Provide the [X, Y] coordinate of the cell's center where the given text is located.  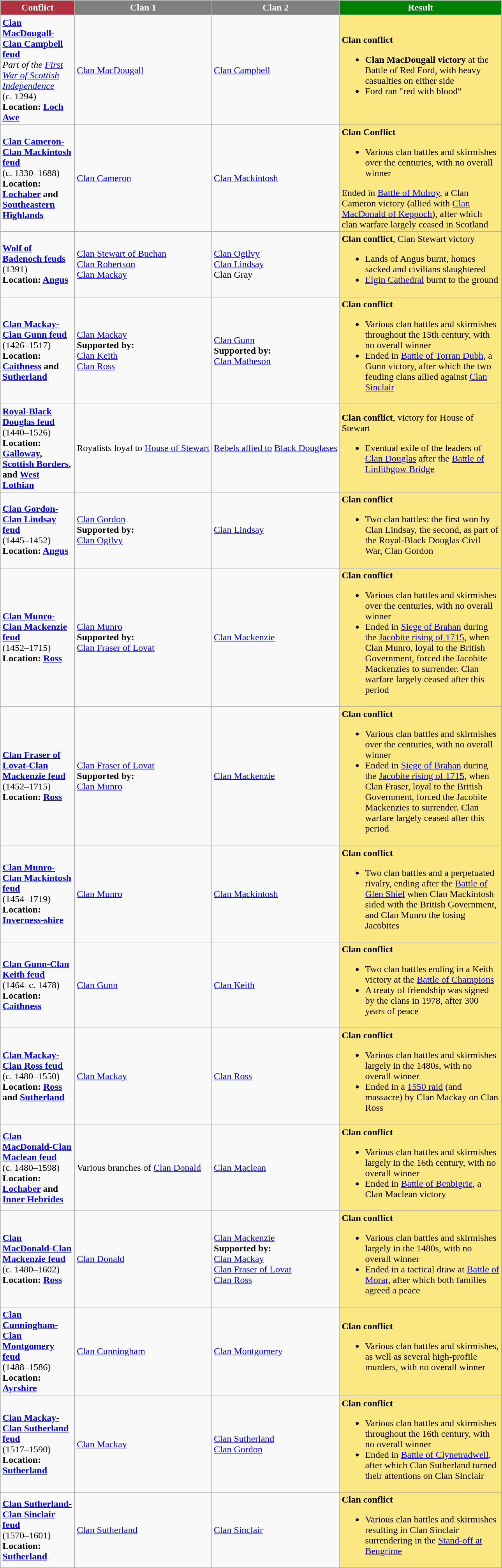
Clan MunroSupported by: Clan Fraser of Lovat [143, 637]
Clan Munro-Clan Mackenzie feud(1452–1715)Location: Ross [37, 637]
Clan Cunningham [143, 1351]
Clan conflict, Clan Stewart victoryLands of Angus burnt, homes sacked and civilians slaughteredElgin Cathedral burnt to the ground [421, 264]
Clan Ross [276, 1076]
Clan Maclean [276, 1168]
Clan Fraser of LovatSupported by: Clan Munro [143, 776]
Rebels allied to Black Douglases [276, 448]
Clan MacDougall [143, 70]
Clan Gunn [143, 985]
Clan conflict, victory for House of StewartEventual exile of the leaders of Clan Douglas after the Battle of Linlithgow Bridge [421, 448]
Clan GunnSupported by: Clan Matheson [276, 351]
Clan conflictTwo clan battles: the first won by Clan Lindsay, the second, as part of the Royal-Black Douglas Civil War, Clan Gordon [421, 530]
Clan Munro [143, 893]
Clan GordonSupported by: Clan Ogilvy [143, 530]
Clan Cameron [143, 178]
Clan MackaySupported by: Clan Keith Clan Ross [143, 351]
Clan Cunningham-Clan Montgomery feud(1488–1586)Location: Ayrshire [37, 1351]
Royal-Black Douglas feud(1440–1526)Location: Galloway, Scottish Borders, and West Lothian [37, 448]
Clan Donald [143, 1259]
Clan Sutherland-Clan Sinclair feud(1570–1601)Location: Sutherland [37, 1530]
Clan Mackay-Clan Sutherland feud(1517–1590)Location: Sutherland [37, 1444]
Clan Campbell [276, 70]
Conflict [37, 8]
Clan Sutherland Clan Gordon [276, 1444]
Clan Mackay-Clan Ross feud(c. 1480–1550)Location: Ross and Sutherland [37, 1076]
Clan Fraser of Lovat-Clan Mackenzie feud(1452–1715)Location: Ross [37, 776]
Clan Mackay-Clan Gunn feud(1426–1517)Location: Caithness and Sutherland [37, 351]
Clan Ogilvy Clan LindsayClan Gray [276, 264]
Clan MacDougall-Clan Campbell feudPart of the First War of Scottish Independence(c. 1294)Location: Loch Awe [37, 70]
Clan Sinclair [276, 1530]
Clan 2 [276, 8]
Clan Stewart of Buchan Clan Robertson Clan Mackay [143, 264]
Clan conflictVarious clan battles and skirmishes resulting in Clan Sinclair surrendering in the Stand-off at Bengrime [421, 1530]
Clan conflictClan MacDougall victory at the Battle of Red Ford, with heavy casualties on either sideFord ran "red with blood" [421, 70]
Clan Lindsay [276, 530]
Result [421, 8]
Clan Gordon-Clan Lindsay feud(1445–1452)Location: Angus [37, 530]
Clan Montgomery [276, 1351]
Clan Cameron-Clan Mackintosh feud(c. 1330–1688)Location: Lochaber and Southeastern Highlands [37, 178]
Wolf of Badenoch feuds(1391)Location: Angus [37, 264]
Royalists loyal to House of Stewart [143, 448]
Clan MacDonald-Clan Mackenzie feud(c. 1480–1602)Location: Ross [37, 1259]
Various branches of Clan Donald [143, 1168]
Clan Gunn-Clan Keith feud(1464–c. 1478)Location: Caithness [37, 985]
Clan MacDonald-Clan Maclean feud(c. 1480–1598)Location: Lochaber and Inner Hebrides [37, 1168]
Clan Munro-Clan Mackintosh feud(1454–1719)Location: Inverness-shire [37, 893]
Clan conflictVarious clan battles and skirmishes, as well as several high-profile murders, with no overall winner [421, 1351]
Clan 1 [143, 8]
Clan Keith [276, 985]
Clan Sutherland [143, 1530]
Clan MackenzieSupported by: Clan Mackay Clan Fraser of Lovat Clan Ross [276, 1259]
